Scan for the cell matching the given text and deliver its (X, Y) coordinate at center. 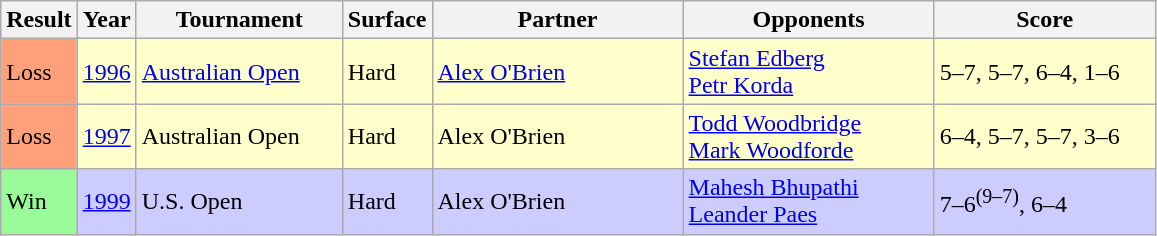
7–6(9–7), 6–4 (1044, 202)
Opponents (808, 20)
Partner (558, 20)
Tournament (239, 20)
Surface (387, 20)
Stefan Edberg Petr Korda (808, 72)
Year (106, 20)
6–4, 5–7, 5–7, 3–6 (1044, 136)
1999 (106, 202)
Todd Woodbridge Mark Woodforde (808, 136)
Win (39, 202)
Mahesh Bhupathi Leander Paes (808, 202)
1996 (106, 72)
Result (39, 20)
1997 (106, 136)
U.S. Open (239, 202)
Score (1044, 20)
5–7, 5–7, 6–4, 1–6 (1044, 72)
